Capture the cell that displays the provided text and extract its (X, Y) central coordinate. 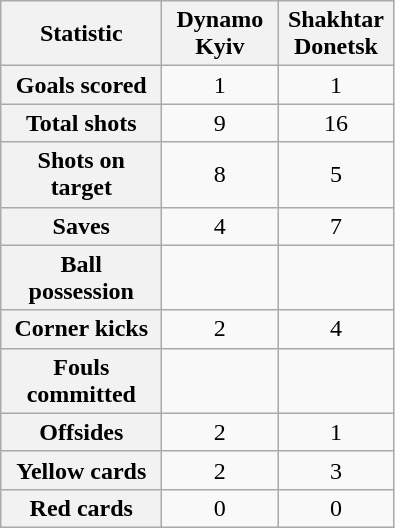
5 (336, 174)
Goals scored (82, 85)
16 (336, 123)
Offsides (82, 432)
7 (336, 226)
Shots on target (82, 174)
9 (220, 123)
8 (220, 174)
3 (336, 470)
Total shots (82, 123)
Yellow cards (82, 470)
Red cards (82, 508)
Corner kicks (82, 329)
Ball possession (82, 278)
Shakhtar Donetsk (336, 34)
Statistic (82, 34)
Fouls committed (82, 380)
Dynamo Kyiv (220, 34)
Saves (82, 226)
